Search for the cell housing the specified text and yield its (x, y) center coordinate. 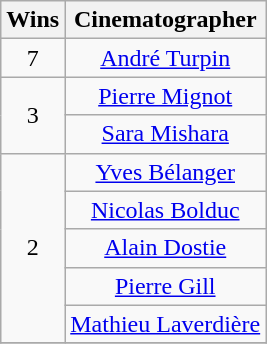
Pierre Mignot (166, 96)
Pierre Gill (166, 286)
Sara Mishara (166, 134)
André Turpin (166, 58)
Yves Bélanger (166, 172)
Mathieu Laverdière (166, 324)
7 (33, 58)
Wins (33, 20)
Cinematographer (166, 20)
Nicolas Bolduc (166, 210)
3 (33, 115)
Alain Dostie (166, 248)
2 (33, 248)
